Provide the [x, y] coordinate of the cell's center where the given text is located.  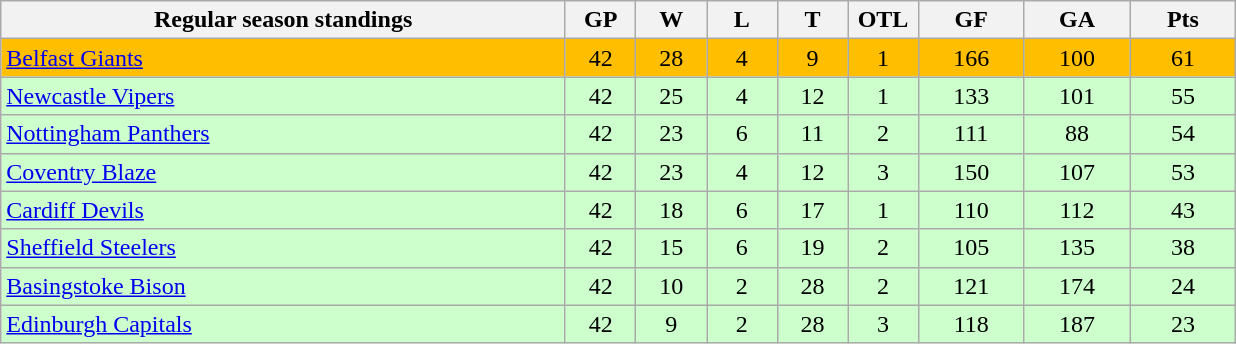
25 [672, 96]
Basingstoke Bison [284, 286]
Regular season standings [284, 20]
88 [1077, 134]
GA [1077, 20]
W [672, 20]
Cardiff Devils [284, 210]
L [742, 20]
110 [971, 210]
53 [1183, 172]
107 [1077, 172]
112 [1077, 210]
OTL [884, 20]
54 [1183, 134]
118 [971, 324]
133 [971, 96]
55 [1183, 96]
150 [971, 172]
24 [1183, 286]
Belfast Giants [284, 58]
121 [971, 286]
17 [812, 210]
43 [1183, 210]
T [812, 20]
GP [600, 20]
187 [1077, 324]
11 [812, 134]
174 [1077, 286]
19 [812, 248]
100 [1077, 58]
61 [1183, 58]
135 [1077, 248]
166 [971, 58]
38 [1183, 248]
Nottingham Panthers [284, 134]
101 [1077, 96]
111 [971, 134]
105 [971, 248]
10 [672, 286]
Edinburgh Capitals [284, 324]
GF [971, 20]
Pts [1183, 20]
18 [672, 210]
Sheffield Steelers [284, 248]
15 [672, 248]
Newcastle Vipers [284, 96]
Coventry Blaze [284, 172]
